Provide the (x, y) coordinate of the cell's center where the given text is located.  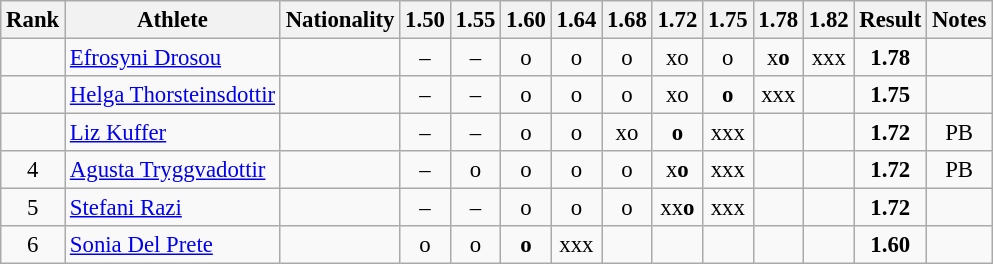
Helga Thorsteinsdottir (173, 95)
4 (33, 170)
Agusta Tryggvadottir (173, 170)
6 (33, 245)
xxo (677, 208)
Notes (960, 20)
Rank (33, 20)
Nationality (340, 20)
Sonia Del Prete (173, 245)
1.50 (425, 20)
Athlete (173, 20)
Result (890, 20)
Stefani Razi (173, 208)
1.68 (627, 20)
Efrosyni Drosou (173, 58)
1.82 (829, 20)
5 (33, 208)
Liz Kuffer (173, 133)
1.55 (475, 20)
1.64 (576, 20)
